From the cell containing the given text, extract its center point as (x, y) coordinate. 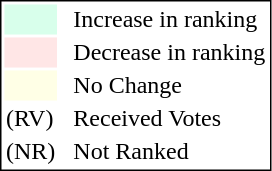
Increase in ranking (170, 19)
(NR) (30, 151)
Received Votes (170, 119)
No Change (170, 85)
(RV) (30, 119)
Not Ranked (170, 151)
Decrease in ranking (170, 53)
